Find where the given text appears and provide that cell's center as (X, Y) coordinate. 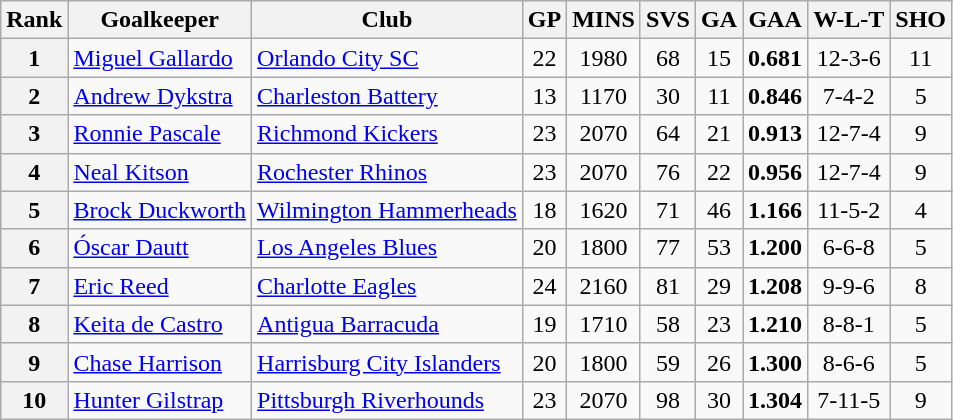
1.210 (776, 324)
Orlando City SC (388, 58)
21 (718, 134)
0.681 (776, 58)
1.208 (776, 286)
1.300 (776, 362)
15 (718, 58)
19 (544, 324)
6 (34, 248)
68 (668, 58)
1710 (604, 324)
Hunter Gilstrap (160, 400)
Pittsburgh Riverhounds (388, 400)
1620 (604, 210)
Wilmington Hammerheads (388, 210)
0.956 (776, 172)
1170 (604, 96)
Chase Harrison (160, 362)
7-11-5 (849, 400)
7 (34, 286)
76 (668, 172)
0.913 (776, 134)
1.166 (776, 210)
71 (668, 210)
2 (34, 96)
13 (544, 96)
64 (668, 134)
W-L-T (849, 20)
8-6-6 (849, 362)
0.846 (776, 96)
6-6-8 (849, 248)
11-5-2 (849, 210)
8-8-1 (849, 324)
Brock Duckworth (160, 210)
7-4-2 (849, 96)
2160 (604, 286)
98 (668, 400)
Antigua Barracuda (388, 324)
10 (34, 400)
59 (668, 362)
Rank (34, 20)
Neal Kitson (160, 172)
53 (718, 248)
81 (668, 286)
Miguel Gallardo (160, 58)
Los Angeles Blues (388, 248)
1.200 (776, 248)
SHO (921, 20)
12-3-6 (849, 58)
Goalkeeper (160, 20)
9-9-6 (849, 286)
46 (718, 210)
24 (544, 286)
3 (34, 134)
GA (718, 20)
GP (544, 20)
58 (668, 324)
Keita de Castro (160, 324)
Rochester Rhinos (388, 172)
Charlotte Eagles (388, 286)
Andrew Dykstra (160, 96)
Ronnie Pascale (160, 134)
1.304 (776, 400)
Charleston Battery (388, 96)
1980 (604, 58)
1 (34, 58)
Club (388, 20)
Eric Reed (160, 286)
Richmond Kickers (388, 134)
MINS (604, 20)
29 (718, 286)
26 (718, 362)
77 (668, 248)
Harrisburg City Islanders (388, 362)
GAA (776, 20)
18 (544, 210)
Óscar Dautt (160, 248)
SVS (668, 20)
